Extract the [x, y] coordinate from the center of the cell holding the provided text.  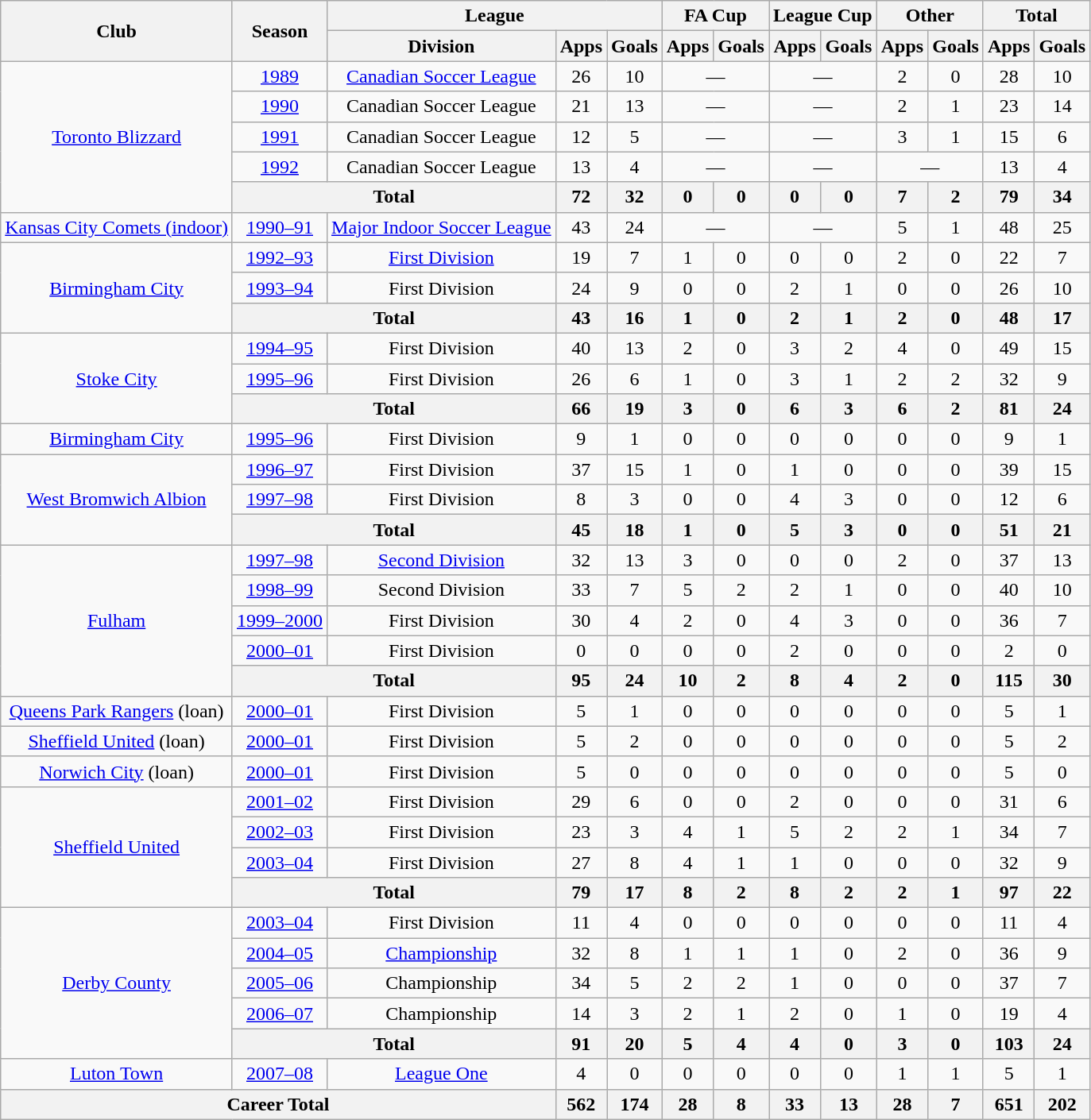
1999–2000 [280, 620]
1992–93 [280, 257]
League One [442, 1074]
2002–03 [280, 832]
27 [581, 862]
66 [581, 409]
Derby County [117, 983]
Toronto Blizzard [117, 137]
103 [1008, 1044]
Norwich City (loan) [117, 771]
174 [635, 1104]
Club [117, 31]
Queens Park Rangers (loan) [117, 711]
League Cup [823, 16]
2007–08 [280, 1074]
49 [1008, 348]
91 [581, 1044]
31 [1008, 801]
115 [1008, 681]
39 [1008, 469]
Sheffield United (loan) [117, 741]
2006–07 [280, 1014]
West Bromwich Albion [117, 500]
Season [280, 31]
Sheffield United [117, 847]
Other [930, 16]
Luton Town [117, 1074]
45 [581, 530]
Fulham [117, 620]
1998–99 [280, 590]
651 [1008, 1104]
1993–94 [280, 288]
81 [1008, 409]
1989 [280, 76]
Stoke City [117, 378]
1991 [280, 137]
72 [581, 197]
51 [1008, 530]
League [495, 16]
20 [635, 1044]
Division [442, 46]
2001–02 [280, 801]
2004–05 [280, 953]
2005–06 [280, 983]
1994–95 [280, 348]
18 [635, 530]
562 [581, 1104]
29 [581, 801]
25 [1062, 227]
95 [581, 681]
1990–91 [280, 227]
16 [635, 318]
Career Total [278, 1104]
202 [1062, 1104]
Kansas City Comets (indoor) [117, 227]
1996–97 [280, 469]
1992 [280, 167]
1990 [280, 106]
Major Indoor Soccer League [442, 227]
FA Cup [715, 16]
97 [1008, 893]
